Return [X, Y] of the center of cell containing provided text 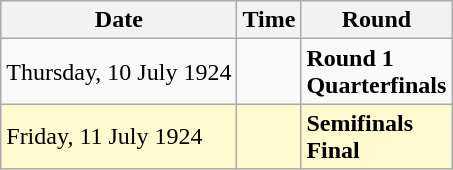
Round 1Quarterfinals [376, 72]
Round [376, 20]
Time [269, 20]
Friday, 11 July 1924 [119, 136]
Date [119, 20]
SemifinalsFinal [376, 136]
Thursday, 10 July 1924 [119, 72]
